Find where the given text appears and provide that cell's center as [x, y] coordinate. 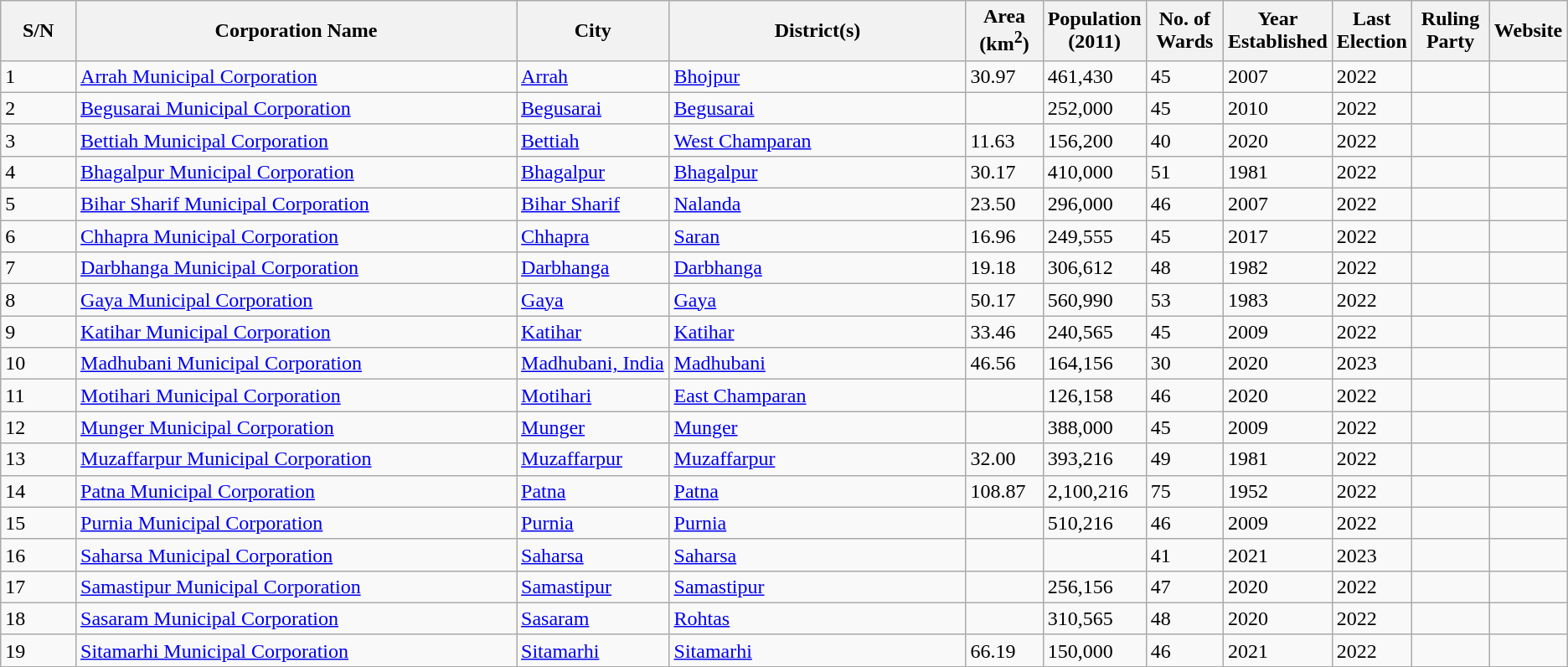
Population (2011) [1094, 31]
1952 [1277, 491]
Purnia Municipal Corporation [297, 523]
33.46 [1004, 332]
19.18 [1004, 268]
Ruling Party [1450, 31]
Begusarai Municipal Corporation [297, 108]
50.17 [1004, 300]
Arrah [593, 76]
108.87 [1004, 491]
1983 [1277, 300]
53 [1184, 300]
11.63 [1004, 140]
47 [1184, 587]
Bettiah Municipal Corporation [297, 140]
296,000 [1094, 204]
32.00 [1004, 459]
560,990 [1094, 300]
461,430 [1094, 76]
Year Established [1277, 31]
7 [39, 268]
8 [39, 300]
249,555 [1094, 236]
West Champaran [818, 140]
6 [39, 236]
Chhapra Municipal Corporation [297, 236]
Nalanda [818, 204]
19 [39, 650]
City [593, 31]
Sitamarhi Municipal Corporation [297, 650]
Madhubani, India [593, 364]
4 [39, 172]
District(s) [818, 31]
310,565 [1094, 618]
Area (km2) [1004, 31]
Madhubani Municipal Corporation [297, 364]
30.17 [1004, 172]
Last Election [1372, 31]
2 [39, 108]
18 [39, 618]
2010 [1277, 108]
388,000 [1094, 427]
Saharsa Municipal Corporation [297, 555]
150,000 [1094, 650]
126,158 [1094, 396]
30.97 [1004, 76]
16.96 [1004, 236]
1 [39, 76]
49 [1184, 459]
Arrah Municipal Corporation [297, 76]
256,156 [1094, 587]
5 [39, 204]
41 [1184, 555]
14 [39, 491]
252,000 [1094, 108]
Madhubani [818, 364]
East Champaran [818, 396]
75 [1184, 491]
156,200 [1094, 140]
Sasaram Municipal Corporation [297, 618]
30 [1184, 364]
40 [1184, 140]
Samastipur Municipal Corporation [297, 587]
Bhojpur [818, 76]
1982 [1277, 268]
51 [1184, 172]
S/N [39, 31]
Katihar Municipal Corporation [297, 332]
15 [39, 523]
Corporation Name [297, 31]
2,100,216 [1094, 491]
Bettiah [593, 140]
Motihari [593, 396]
16 [39, 555]
510,216 [1094, 523]
12 [39, 427]
Patna Municipal Corporation [297, 491]
306,612 [1094, 268]
Muzaffarpur Municipal Corporation [297, 459]
Rohtas [818, 618]
Saran [818, 236]
Website [1529, 31]
Motihari Municipal Corporation [297, 396]
Chhapra [593, 236]
10 [39, 364]
Bhagalpur Municipal Corporation [297, 172]
13 [39, 459]
No. of Wards [1184, 31]
393,216 [1094, 459]
164,156 [1094, 364]
23.50 [1004, 204]
46.56 [1004, 364]
9 [39, 332]
Bihar Sharif Municipal Corporation [297, 204]
17 [39, 587]
Munger Municipal Corporation [297, 427]
11 [39, 396]
3 [39, 140]
240,565 [1094, 332]
Bihar Sharif [593, 204]
66.19 [1004, 650]
Sasaram [593, 618]
2017 [1277, 236]
Gaya Municipal Corporation [297, 300]
Darbhanga Municipal Corporation [297, 268]
410,000 [1094, 172]
